Return the (X, Y) coordinate for the center point of the cell that contains the specified text.  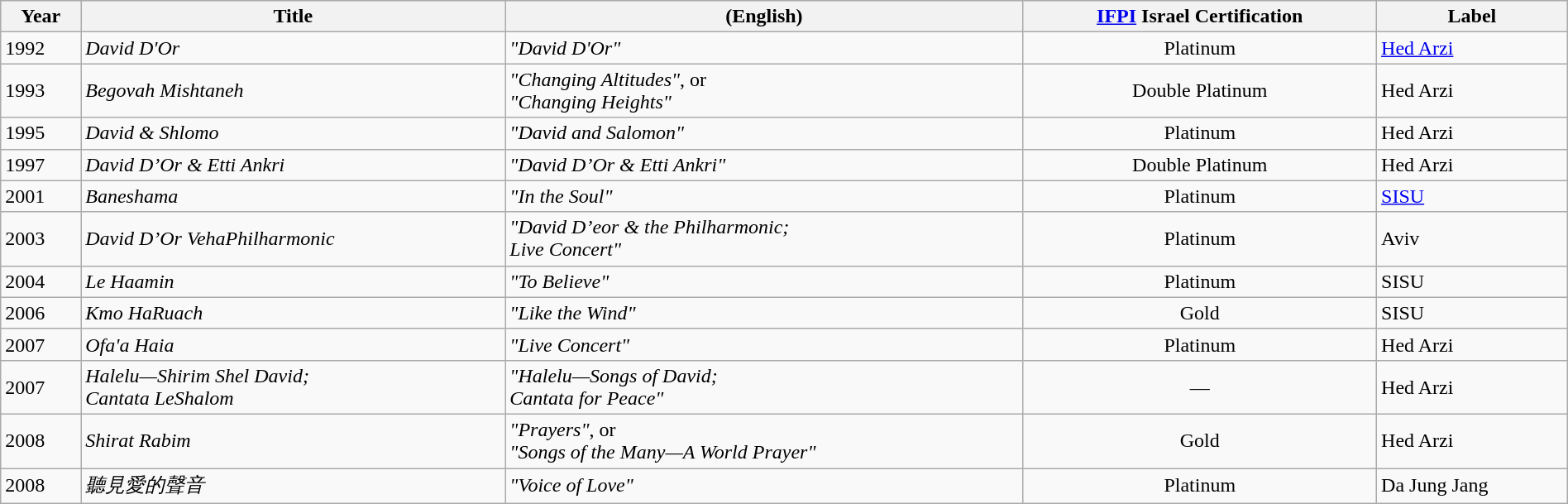
Label (1472, 17)
Year (41, 17)
2006 (41, 313)
Le Haamin (293, 281)
Halelu—Shirim Shel David; Cantata LeShalom (293, 387)
"Live Concert" (764, 344)
David D’Or & Etti Ankri (293, 165)
Title (293, 17)
1995 (41, 133)
Shirat Rabim (293, 440)
"Voice of Love" (764, 487)
"Changing Altitudes", or "Changing Heights" (764, 91)
Ofa'a Haia (293, 344)
— (1200, 387)
2001 (41, 196)
聽見愛的聲音 (293, 487)
1992 (41, 48)
"Like the Wind" (764, 313)
(English) (764, 17)
Da Jung Jang (1472, 487)
"David D'Or" (764, 48)
"David D’eor & the Philharmonic; Live Concert" (764, 238)
David & Shlomo (293, 133)
1997 (41, 165)
"To Believe" (764, 281)
"David D’Or & Etti Ankri" (764, 165)
2003 (41, 238)
"Halelu—Songs of David; Cantata for Peace" (764, 387)
David D'Or (293, 48)
"David and Salomon" (764, 133)
2004 (41, 281)
Kmo HaRuach (293, 313)
Baneshama (293, 196)
Begovah Mishtaneh (293, 91)
David D’Or VehaPhilharmonic (293, 238)
"Prayers", or "Songs of the Many—A World Prayer" (764, 440)
Aviv (1472, 238)
"In the Soul" (764, 196)
IFPI Israel Certification (1200, 17)
1993 (41, 91)
